Pinpoint the cell where the given text exists, returning its (X, Y) midpoint coordinate. 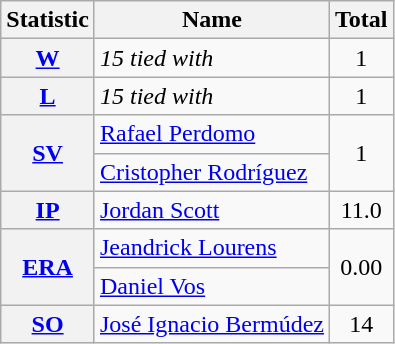
Daniel Vos (212, 286)
Rafael Perdomo (212, 134)
SO (48, 324)
Name (212, 20)
IP (48, 210)
José Ignacio Bermúdez (212, 324)
W (48, 58)
0.00 (361, 267)
Jordan Scott (212, 210)
L (48, 96)
11.0 (361, 210)
ERA (48, 267)
14 (361, 324)
Total (361, 20)
Cristopher Rodríguez (212, 172)
Jeandrick Lourens (212, 248)
Statistic (48, 20)
SV (48, 153)
